Identify which cell holds the provided text, then report its (x, y) central coordinate. 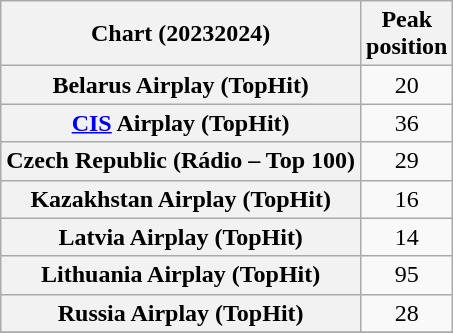
16 (407, 199)
36 (407, 123)
Peakposition (407, 34)
29 (407, 161)
Latvia Airplay (TopHit) (181, 237)
Czech Republic (Rádio – Top 100) (181, 161)
Kazakhstan Airplay (TopHit) (181, 199)
Chart (20232024) (181, 34)
Russia Airplay (TopHit) (181, 313)
CIS Airplay (TopHit) (181, 123)
95 (407, 275)
Lithuania Airplay (TopHit) (181, 275)
28 (407, 313)
20 (407, 85)
14 (407, 237)
Belarus Airplay (TopHit) (181, 85)
